Pinpoint the cell where the given text exists, returning its [x, y] midpoint coordinate. 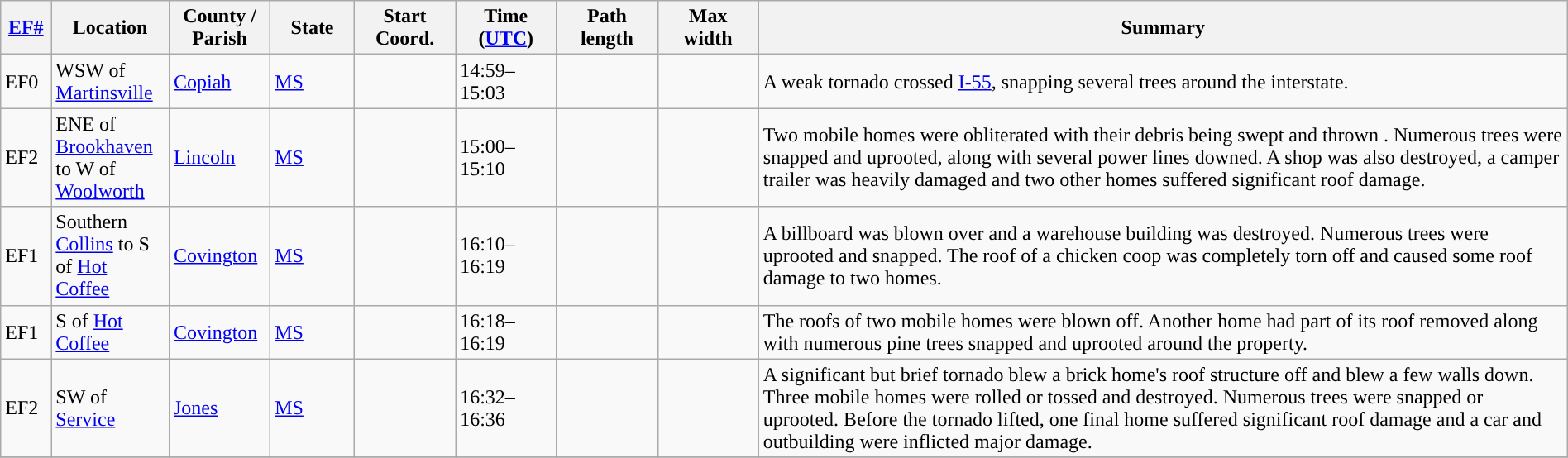
Lincoln [219, 157]
Path length [607, 28]
15:00–15:10 [506, 157]
Jones [219, 408]
16:32–16:36 [506, 408]
Location [111, 28]
14:59–15:03 [506, 81]
State [313, 28]
WSW of Martinsville [111, 81]
16:10–16:19 [506, 256]
Copiah [219, 81]
A weak tornado crossed I-55, snapping several trees around the interstate. [1163, 81]
SW of Service [111, 408]
Time (UTC) [506, 28]
16:18–16:19 [506, 332]
Summary [1163, 28]
County / Parish [219, 28]
EF# [26, 28]
Start Coord. [404, 28]
S of Hot Coffee [111, 332]
Southern Collins to S of Hot Coffee [111, 256]
ENE of Brookhaven to W of Woolworth [111, 157]
Max width [708, 28]
EF0 [26, 81]
